From the cell containing the given text, extract its center point as (X, Y) coordinate. 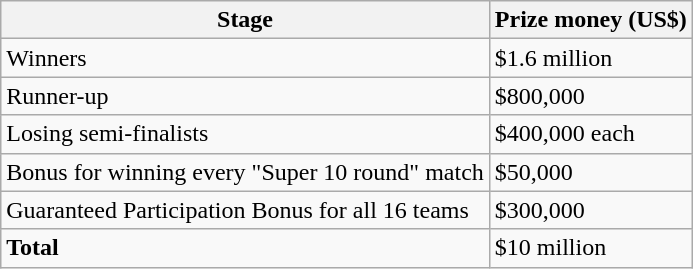
$800,000 (590, 96)
Losing semi-finalists (246, 134)
$50,000 (590, 172)
$300,000 (590, 210)
$1.6 million (590, 58)
Stage (246, 20)
$10 million (590, 248)
Guaranteed Participation Bonus for all 16 teams (246, 210)
Bonus for winning every "Super 10 round" match (246, 172)
Total (246, 248)
Runner-up (246, 96)
Prize money (US$) (590, 20)
$400,000 each (590, 134)
Winners (246, 58)
